Locate the cell with the specified text and output its [X, Y] center coordinate. 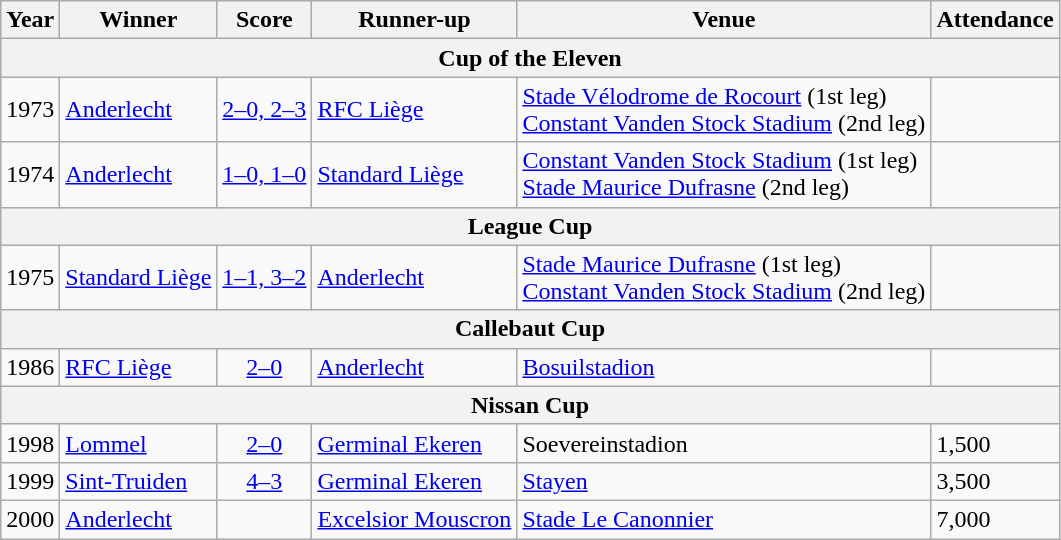
Winner [138, 20]
7,000 [995, 519]
Venue [724, 20]
League Cup [530, 226]
2000 [30, 519]
Stade Vélodrome de Rocourt (1st leg)Constant Vanden Stock Stadium (2nd leg) [724, 110]
Stade Le Canonnier [724, 519]
1998 [30, 443]
Callebaut Cup [530, 329]
1973 [30, 110]
1–0, 1–0 [264, 174]
1975 [30, 278]
1999 [30, 481]
1974 [30, 174]
Lommel [138, 443]
Runner-up [414, 20]
Bosuilstadion [724, 367]
Sint-Truiden [138, 481]
Excelsior Mouscron [414, 519]
Score [264, 20]
Cup of the Eleven [530, 58]
Nissan Cup [530, 405]
1–1, 3–2 [264, 278]
Stayen [724, 481]
Constant Vanden Stock Stadium (1st leg)Stade Maurice Dufrasne (2nd leg) [724, 174]
Attendance [995, 20]
2–0, 2–3 [264, 110]
Soevereinstadion [724, 443]
1986 [30, 367]
3,500 [995, 481]
Stade Maurice Dufrasne (1st leg)Constant Vanden Stock Stadium (2nd leg) [724, 278]
1,500 [995, 443]
Year [30, 20]
4–3 [264, 481]
